Capture the cell that displays the provided text and extract its (x, y) central coordinate. 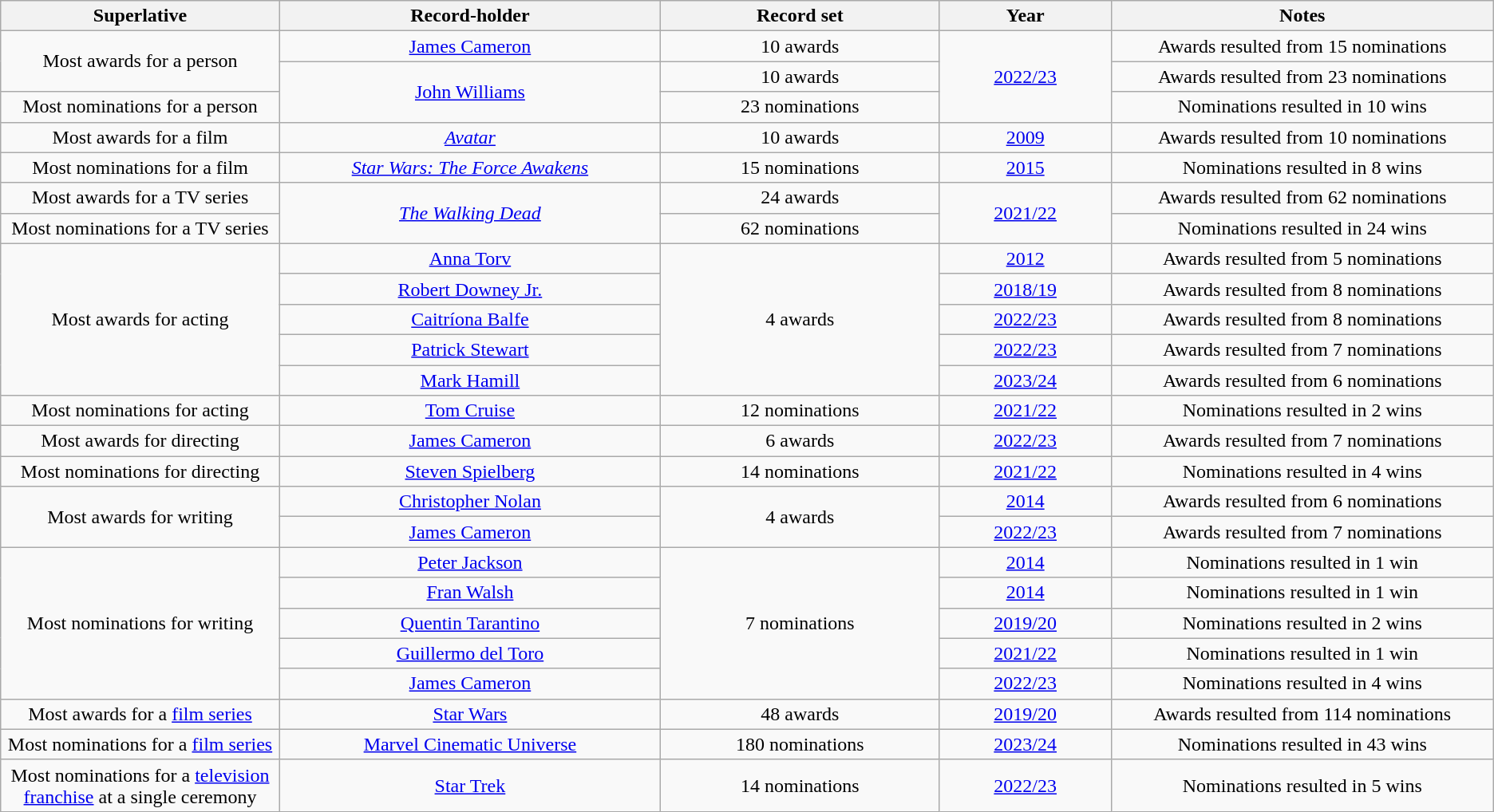
Patrick Stewart (469, 349)
15 nominations (800, 168)
12 nominations (800, 411)
Quentin Tarantino (469, 623)
Marvel Cinematic Universe (469, 744)
Nominations resulted in 24 wins (1302, 228)
Awards resulted from 114 nominations (1302, 714)
24 awards (800, 198)
7 nominations (800, 623)
Most nominations for a television franchise at a single ceremony (140, 785)
Record set (800, 16)
2012 (1025, 258)
Tom Cruise (469, 411)
John Williams (469, 92)
Most nominations for directing (140, 471)
Guillermo del Toro (469, 653)
Avatar (469, 137)
Awards resulted from 62 nominations (1302, 198)
Caitríona Balfe (469, 319)
Christopher Nolan (469, 502)
Steven Spielberg (469, 471)
Awards resulted from 23 nominations (1302, 77)
Notes (1302, 16)
Nominations resulted in 10 wins (1302, 107)
Most nominations for a film (140, 168)
Most awards for a film (140, 137)
The Walking Dead (469, 213)
2009 (1025, 137)
Anna Torv (469, 258)
Mark Hamill (469, 380)
Nominations resulted in 5 wins (1302, 785)
Awards resulted from 5 nominations (1302, 258)
Star Trek (469, 785)
Most awards for acting (140, 319)
180 nominations (800, 744)
Awards resulted from 10 nominations (1302, 137)
Most awards for directing (140, 441)
Peter Jackson (469, 562)
Nominations resulted in 8 wins (1302, 168)
Most nominations for a TV series (140, 228)
2015 (1025, 168)
Awards resulted from 15 nominations (1302, 46)
Most nominations for writing (140, 623)
23 nominations (800, 107)
Star Wars (469, 714)
Most nominations for a film series (140, 744)
Most awards for a film series (140, 714)
Most nominations for a person (140, 107)
Nominations resulted in 43 wins (1302, 744)
Year (1025, 16)
48 awards (800, 714)
Most awards for a TV series (140, 198)
Most nominations for acting (140, 411)
Fran Walsh (469, 593)
62 nominations (800, 228)
6 awards (800, 441)
Most awards for a person (140, 61)
Robert Downey Jr. (469, 289)
Star Wars: The Force Awakens (469, 168)
Most awards for writing (140, 517)
Record-holder (469, 16)
2018/19 (1025, 289)
Superlative (140, 16)
